Determine the [X, Y] coordinate at the center of the cell enclosing the given text.  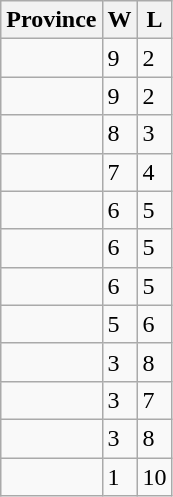
1 [120, 477]
W [120, 20]
L [154, 20]
Province [52, 20]
4 [154, 172]
10 [154, 477]
